Provide the (x, y) coordinate of the cell's center where the given text is located.  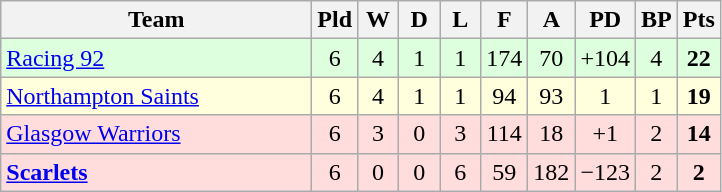
18 (552, 134)
PD (606, 20)
174 (504, 58)
19 (698, 96)
93 (552, 96)
114 (504, 134)
Pts (698, 20)
A (552, 20)
L (460, 20)
BP (656, 20)
Scarlets (156, 172)
Pld (335, 20)
Team (156, 20)
F (504, 20)
22 (698, 58)
+1 (606, 134)
70 (552, 58)
14 (698, 134)
+104 (606, 58)
Glasgow Warriors (156, 134)
Racing 92 (156, 58)
W (378, 20)
D (420, 20)
59 (504, 172)
182 (552, 172)
−123 (606, 172)
Northampton Saints (156, 96)
94 (504, 96)
